Output the (X, Y) coordinate of the center of the cell containing the given text.  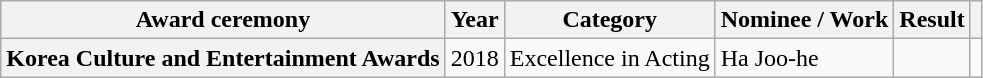
Korea Culture and Entertainment Awards (223, 58)
2018 (474, 58)
Ha Joo-he (804, 58)
Award ceremony (223, 20)
Nominee / Work (804, 20)
Result (932, 20)
Excellence in Acting (610, 58)
Category (610, 20)
Year (474, 20)
